For the text-containing cell, return its midpoint in [X, Y] coordinate format. 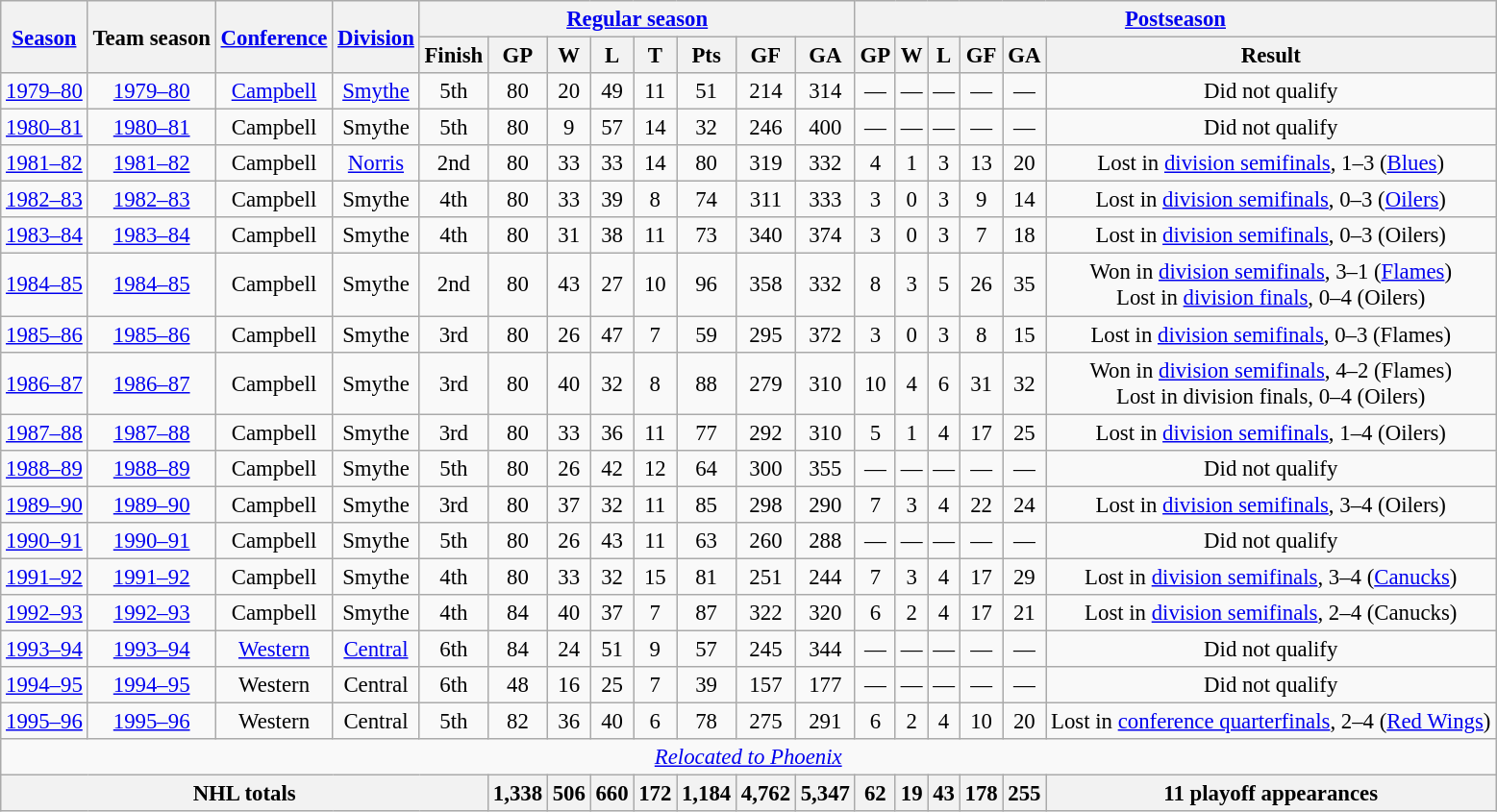
Finish [454, 56]
Pts [707, 56]
Result [1271, 56]
96 [707, 284]
21 [1025, 613]
300 [766, 468]
322 [766, 613]
314 [825, 91]
Lost in conference quarterfinals, 2–4 (Red Wings) [1271, 722]
11 playoff appearances [1271, 794]
251 [766, 577]
Lost in division semifinals, 0–3 (Flames) [1271, 334]
291 [825, 722]
88 [707, 382]
400 [825, 128]
320 [825, 613]
49 [611, 91]
1,338 [518, 794]
77 [707, 432]
73 [707, 235]
13 [981, 163]
Won in division semifinals, 4–2 (Flames)Lost in division finals, 0–4 (Oilers) [1271, 382]
374 [825, 235]
244 [825, 577]
275 [766, 722]
292 [766, 432]
Postseason [1175, 19]
Lost in division semifinals, 3–4 (Oilers) [1271, 504]
63 [707, 541]
16 [569, 685]
38 [611, 235]
358 [766, 284]
59 [707, 334]
81 [707, 577]
74 [707, 200]
660 [611, 794]
18 [1025, 235]
298 [766, 504]
Team season [152, 37]
62 [875, 794]
506 [569, 794]
319 [766, 163]
22 [981, 504]
Season [44, 37]
Conference [274, 37]
27 [611, 284]
Lost in division semifinals, 1–4 (Oilers) [1271, 432]
177 [825, 685]
Relocated to Phoenix [748, 757]
64 [707, 468]
344 [825, 649]
85 [707, 504]
87 [707, 613]
Norris [376, 163]
82 [518, 722]
35 [1025, 284]
260 [766, 541]
295 [766, 334]
78 [707, 722]
12 [656, 468]
5,347 [825, 794]
311 [766, 200]
355 [825, 468]
333 [825, 200]
372 [825, 334]
NHL totals [244, 794]
Lost in division semifinals, 3–4 (Canucks) [1271, 577]
340 [766, 235]
172 [656, 794]
Won in division semifinals, 3–1 (Flames)Lost in division finals, 0–4 (Oilers) [1271, 284]
Regular season [636, 19]
48 [518, 685]
Division [376, 37]
245 [766, 649]
Lost in division semifinals, 1–3 (Blues) [1271, 163]
29 [1025, 577]
T [656, 56]
47 [611, 334]
279 [766, 382]
157 [766, 685]
290 [825, 504]
246 [766, 128]
255 [1025, 794]
214 [766, 91]
4,762 [766, 794]
178 [981, 794]
1,184 [707, 794]
Lost in division semifinals, 2–4 (Canucks) [1271, 613]
288 [825, 541]
19 [911, 794]
42 [611, 468]
